Return the (X, Y) coordinate for the center point of the cell that contains the specified text.  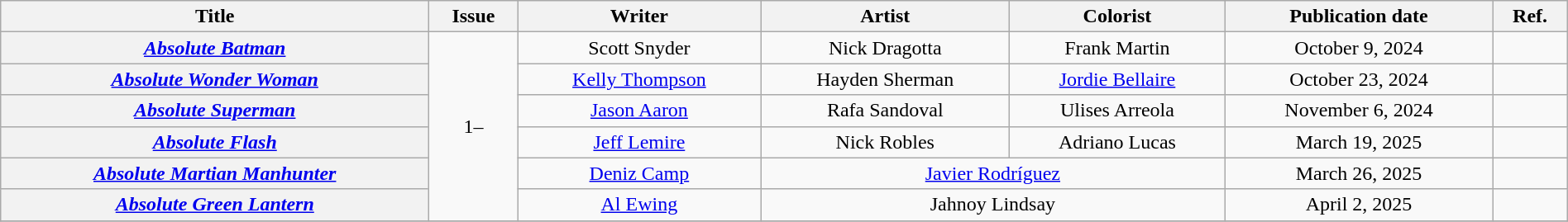
Hayden Sherman (885, 79)
Absolute Superman (215, 111)
Artist (885, 17)
Absolute Green Lantern (215, 205)
Frank Martin (1117, 48)
Absolute Wonder Woman (215, 79)
Al Ewing (639, 205)
Jason Aaron (639, 111)
Ref. (1530, 17)
October 9, 2024 (1359, 48)
October 23, 2024 (1359, 79)
Jeff Lemire (639, 142)
Adriano Lucas (1117, 142)
Jahnoy Lindsay (992, 205)
Absolute Flash (215, 142)
Absolute Batman (215, 48)
Scott Snyder (639, 48)
Jordie Bellaire (1117, 79)
Colorist (1117, 17)
Publication date (1359, 17)
November 6, 2024 (1359, 111)
Kelly Thompson (639, 79)
Writer (639, 17)
Rafa Sandoval (885, 111)
1– (473, 126)
Absolute Martian Manhunter (215, 173)
Title (215, 17)
March 19, 2025 (1359, 142)
Issue (473, 17)
Ulises Arreola (1117, 111)
Nick Dragotta (885, 48)
April 2, 2025 (1359, 205)
Nick Robles (885, 142)
Deniz Camp (639, 173)
Javier Rodríguez (992, 173)
March 26, 2025 (1359, 173)
